Capture the cell that displays the provided text and extract its [x, y] central coordinate. 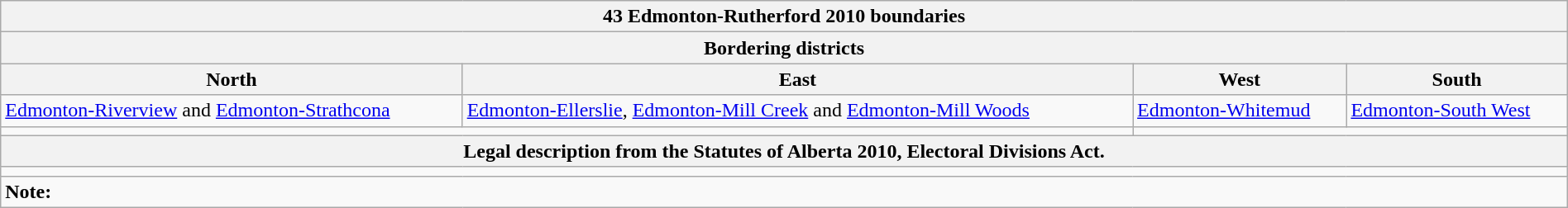
East [797, 79]
Edmonton-Ellerslie, Edmonton-Mill Creek and Edmonton-Mill Woods [797, 111]
Legal description from the Statutes of Alberta 2010, Electoral Divisions Act. [784, 151]
North [232, 79]
Note: [784, 191]
Edmonton-Riverview and Edmonton-Strathcona [232, 111]
Edmonton-Whitemud [1240, 111]
West [1240, 79]
43 Edmonton-Rutherford 2010 boundaries [784, 17]
Bordering districts [784, 48]
Edmonton-South West [1457, 111]
South [1457, 79]
